Pinpoint the cell where the given text exists, returning its (X, Y) midpoint coordinate. 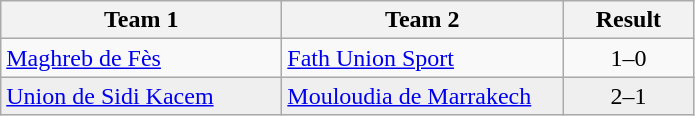
1–0 (628, 58)
Team 2 (422, 20)
Maghreb de Fès (142, 58)
Team 1 (142, 20)
Mouloudia de Marrakech (422, 96)
Union de Sidi Kacem (142, 96)
Fath Union Sport (422, 58)
Result (628, 20)
2–1 (628, 96)
